Return the (X, Y) coordinate for the center point of the cell that contains the specified text.  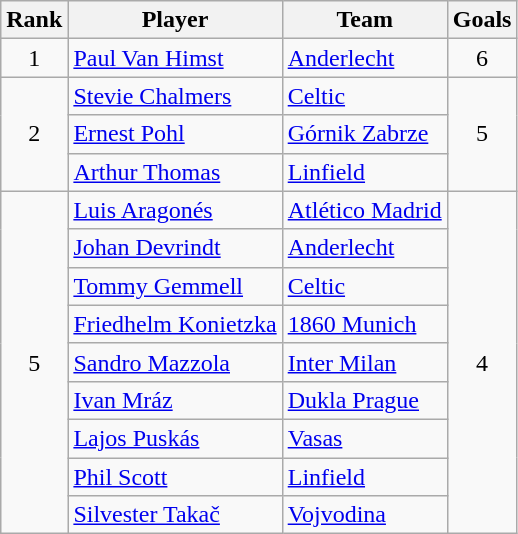
Goals (482, 20)
2 (34, 134)
Team (364, 20)
Ernest Pohl (175, 134)
Luis Aragonés (175, 210)
Ivan Mráz (175, 400)
Sandro Mazzola (175, 362)
Rank (34, 20)
Friedhelm Konietzka (175, 324)
Górnik Zabrze (364, 134)
Phil Scott (175, 477)
Tommy Gemmell (175, 286)
Arthur Thomas (175, 172)
Stevie Chalmers (175, 96)
1860 Munich (364, 324)
Player (175, 20)
4 (482, 362)
Dukla Prague (364, 400)
Vasas (364, 438)
Paul Van Himst (175, 58)
Atlético Madrid (364, 210)
Vojvodina (364, 515)
Silvester Takač (175, 515)
Johan Devrindt (175, 248)
6 (482, 58)
1 (34, 58)
Inter Milan (364, 362)
Lajos Puskás (175, 438)
